Identify which cell holds the provided text, then report its (X, Y) central coordinate. 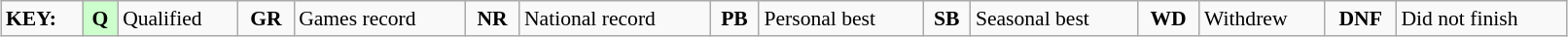
KEY: (42, 18)
DNF (1361, 18)
Withdrew (1263, 18)
Seasonal best (1054, 18)
SB (947, 18)
Qualified (178, 18)
Games record (379, 18)
GR (267, 18)
Q (100, 18)
NR (492, 18)
National record (615, 18)
PB (735, 18)
Personal best (840, 18)
WD (1168, 18)
Did not finish (1481, 18)
